Capture the cell that displays the provided text and extract its [X, Y] central coordinate. 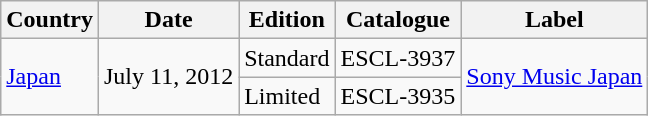
Country [50, 20]
Sony Music Japan [554, 77]
Label [554, 20]
Date [168, 20]
Limited [287, 96]
Japan [50, 77]
Catalogue [398, 20]
Standard [287, 58]
July 11, 2012 [168, 77]
ESCL-3935 [398, 96]
Edition [287, 20]
ESCL-3937 [398, 58]
